Scan for the cell matching the given text and deliver its [x, y] coordinate at center. 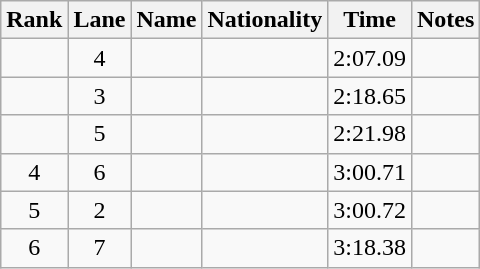
Notes [445, 20]
Rank [34, 20]
7 [100, 248]
3 [100, 96]
3:00.72 [370, 210]
Nationality [265, 20]
2:07.09 [370, 58]
Time [370, 20]
Lane [100, 20]
2 [100, 210]
2:18.65 [370, 96]
3:18.38 [370, 248]
3:00.71 [370, 172]
Name [166, 20]
2:21.98 [370, 134]
